Identify which cell holds the provided text, then report its [x, y] central coordinate. 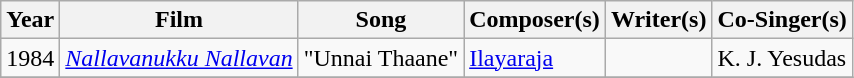
Song [380, 20]
Year [30, 20]
Nallavanukku Nallavan [179, 58]
Co-Singer(s) [782, 20]
Composer(s) [535, 20]
K. J. Yesudas [782, 58]
Writer(s) [658, 20]
Ilayaraja [535, 58]
"Unnai Thaane" [380, 58]
1984 [30, 58]
Film [179, 20]
